Return (x, y) of the center of cell containing provided text 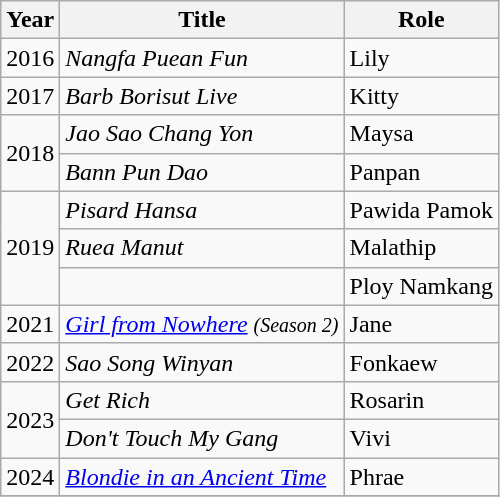
Year (30, 20)
Phrae (421, 477)
2021 (30, 324)
Barb Borisut Live (202, 96)
Kitty (421, 96)
2019 (30, 248)
Bann Pun Dao (202, 172)
Girl from Nowhere (Season 2) (202, 324)
Ploy Namkang (421, 286)
Jane (421, 324)
Malathip (421, 248)
Title (202, 20)
Panpan (421, 172)
2018 (30, 153)
Fonkaew (421, 362)
Pawida Pamok (421, 210)
2017 (30, 96)
Pisard Hansa (202, 210)
2023 (30, 419)
Don't Touch My Gang (202, 438)
Vivi (421, 438)
2024 (30, 477)
Blondie in an Ancient Time (202, 477)
Jao Sao Chang Yon (202, 134)
Get Rich (202, 400)
Rosarin (421, 400)
Maysa (421, 134)
Nangfa Puean Fun (202, 58)
2022 (30, 362)
Lily (421, 58)
Role (421, 20)
Ruea Manut (202, 248)
2016 (30, 58)
Sao Song Winyan (202, 362)
